Detect which cell encompasses the target text, then output its [x, y] center coordinate. 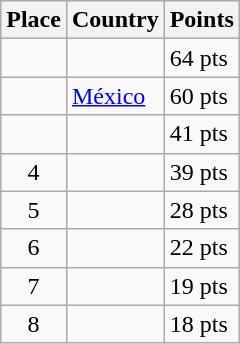
64 pts [202, 58]
7 [34, 286]
28 pts [202, 210]
41 pts [202, 134]
Place [34, 20]
8 [34, 324]
Country [115, 20]
México [115, 96]
19 pts [202, 286]
39 pts [202, 172]
4 [34, 172]
22 pts [202, 248]
5 [34, 210]
Points [202, 20]
60 pts [202, 96]
6 [34, 248]
18 pts [202, 324]
